Detect which cell encompasses the target text, then output its [x, y] center coordinate. 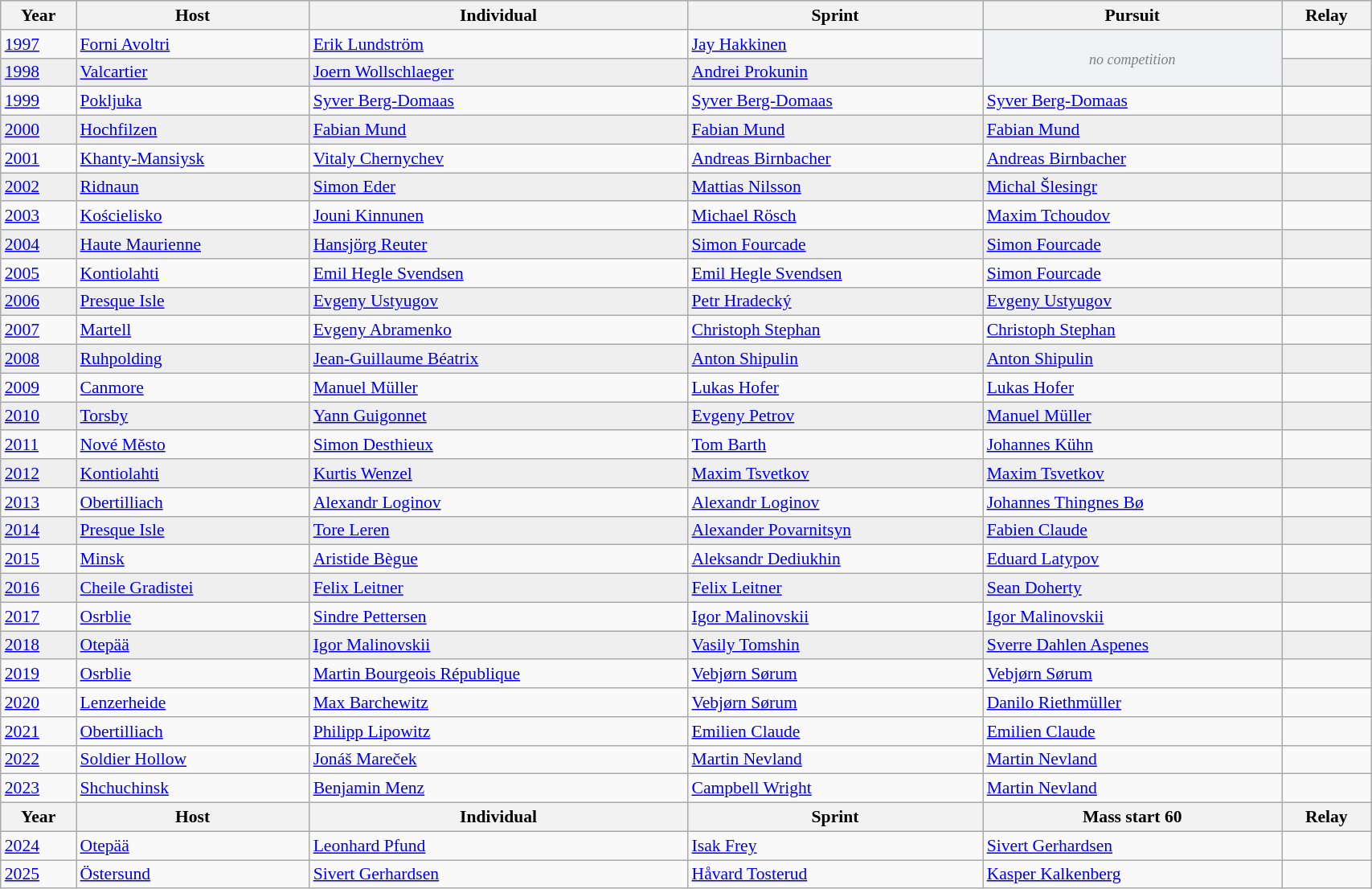
2000 [39, 130]
Torsby [193, 416]
1997 [39, 44]
Jean-Guillaume Béatrix [498, 359]
Sean Doherty [1132, 588]
Simon Eder [498, 187]
Yann Guigonnet [498, 416]
2007 [39, 330]
Cheile Gradistei [193, 588]
Joern Wollschlaeger [498, 72]
Ruhpolding [193, 359]
Eduard Latypov [1132, 559]
Campbell Wright [834, 789]
2011 [39, 445]
Isak Frey [834, 846]
Kasper Kalkenberg [1132, 875]
Aristide Bègue [498, 559]
Shchuchinsk [193, 789]
Vasily Tomshin [834, 645]
Canmore [193, 387]
Haute Maurienne [193, 244]
Hochfilzen [193, 130]
Andrei Prokunin [834, 72]
Lenzerheide [193, 703]
2005 [39, 273]
Sverre Dahlen Aspenes [1132, 645]
Johannes Kühn [1132, 445]
Danilo Riethmüller [1132, 703]
Östersund [193, 875]
Maxim Tchoudov [1132, 216]
Tore Leren [498, 531]
2012 [39, 473]
Håvard Tosterud [834, 875]
Nové Město [193, 445]
2006 [39, 301]
2015 [39, 559]
2023 [39, 789]
1998 [39, 72]
2014 [39, 531]
Pursuit [1132, 15]
Khanty-Mansiysk [193, 158]
2022 [39, 760]
Jouni Kinnunen [498, 216]
Petr Hradecký [834, 301]
Kurtis Wenzel [498, 473]
2013 [39, 502]
Max Barchewitz [498, 703]
Minsk [193, 559]
Martell [193, 330]
2002 [39, 187]
Leonhard Pfund [498, 846]
Simon Desthieux [498, 445]
Hansjörg Reuter [498, 244]
1999 [39, 101]
2009 [39, 387]
2016 [39, 588]
Evgeny Abramenko [498, 330]
Mattias Nilsson [834, 187]
no competition [1132, 58]
Jonáš Mareček [498, 760]
2008 [39, 359]
Pokljuka [193, 101]
Philipp Lipowitz [498, 731]
2025 [39, 875]
Alexander Povarnitsyn [834, 531]
Aleksandr Dediukhin [834, 559]
Erik Lundström [498, 44]
Forni Avoltri [193, 44]
Tom Barth [834, 445]
Jay Hakkinen [834, 44]
Michael Rösch [834, 216]
Ridnaun [193, 187]
Evgeny Petrov [834, 416]
2024 [39, 846]
2021 [39, 731]
2020 [39, 703]
2017 [39, 617]
2018 [39, 645]
Soldier Hollow [193, 760]
Fabien Claude [1132, 531]
Martin Bourgeois République [498, 674]
Vitaly Chernychev [498, 158]
Mass start 60 [1132, 817]
Valcartier [193, 72]
2010 [39, 416]
Johannes Thingnes Bø [1132, 502]
2004 [39, 244]
2001 [39, 158]
Kościelisko [193, 216]
2003 [39, 216]
2019 [39, 674]
Benjamin Menz [498, 789]
Michal Šlesingr [1132, 187]
Sindre Pettersen [498, 617]
